Determine the (x, y) coordinate at the center of the cell enclosing the given text.  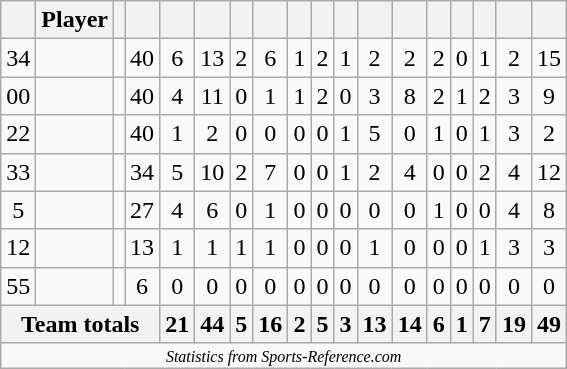
33 (18, 172)
Team totals (80, 324)
19 (514, 324)
10 (212, 172)
16 (270, 324)
27 (142, 210)
44 (212, 324)
15 (548, 58)
Statistics from Sports-Reference.com (284, 355)
22 (18, 134)
Player (75, 20)
21 (178, 324)
49 (548, 324)
55 (18, 286)
11 (212, 96)
14 (410, 324)
9 (548, 96)
00 (18, 96)
